Capture the cell that displays the provided text and extract its (X, Y) central coordinate. 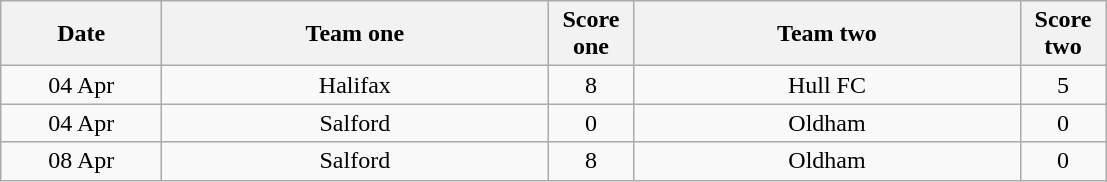
5 (1063, 85)
Halifax (355, 85)
Score one (591, 34)
Date (82, 34)
Team one (355, 34)
Score two (1063, 34)
Hull FC (827, 85)
08 Apr (82, 161)
Team two (827, 34)
